Return (X, Y) of the center of cell containing provided text 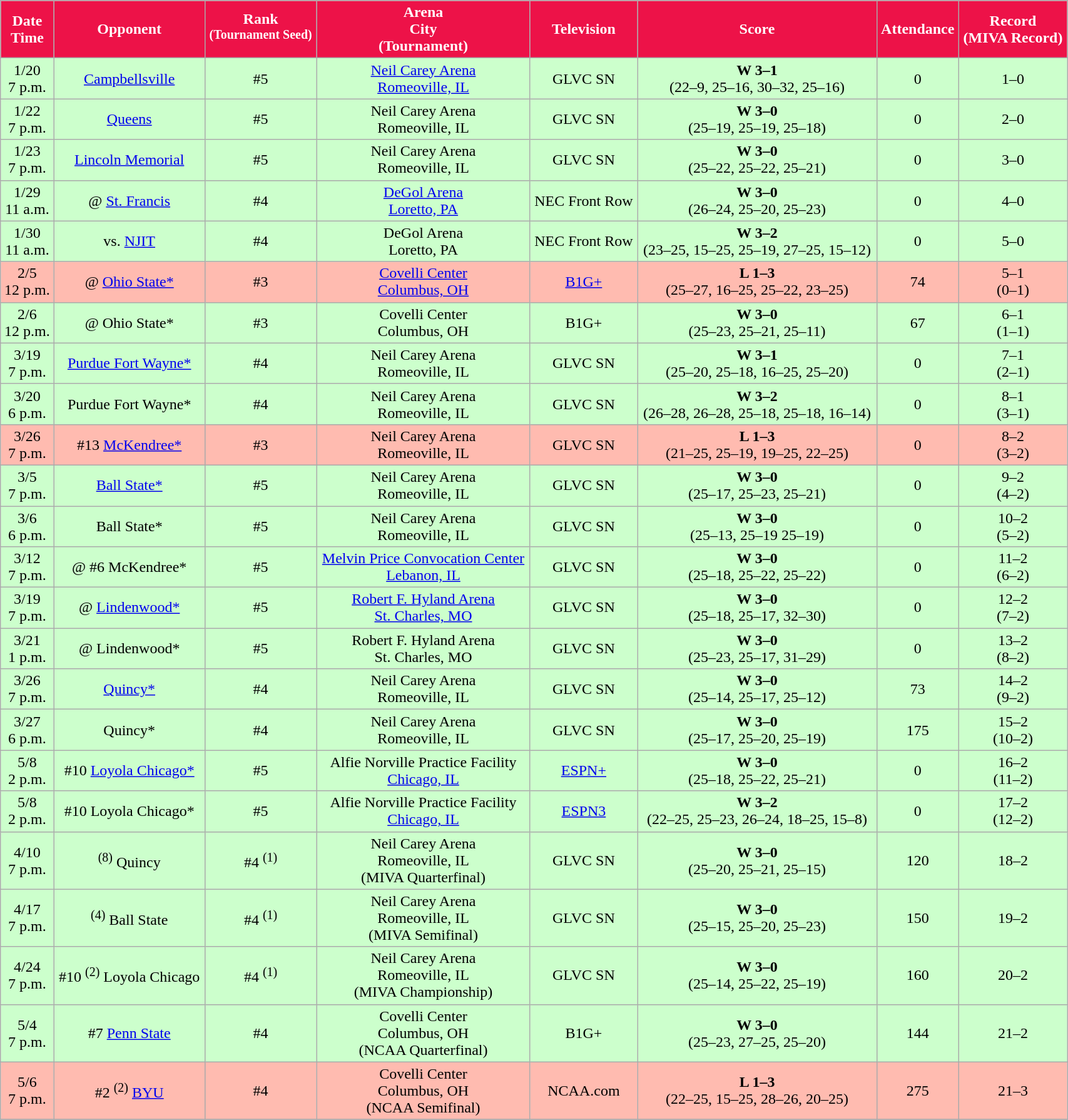
(8) Quincy (129, 860)
#2 (2) BYU (129, 1091)
W 3–0(25–23, 25–21, 25–11) (757, 323)
DateTime (28, 29)
W 3–0(25–23, 25–17, 31–29) (757, 648)
ESPN+ (584, 771)
Campbellsville (129, 79)
74 (917, 282)
175 (917, 730)
W 3–0(25–23, 27–25, 25–20) (757, 1033)
(4) Ball State (129, 918)
Covelli CenterColumbus, OH(NCAA Quarterfinal) (423, 1033)
NCAA.com (584, 1091)
vs. NJIT (129, 242)
21–2 (1012, 1033)
3/127 p.m. (28, 567)
W 3–2(22–25, 25–23, 26–24, 18–25, 15–8) (757, 811)
1/227 p.m. (28, 119)
L 1–3(22–25, 15–25, 28–26, 20–25) (757, 1091)
W 3–2(23–25, 15–25, 25–19, 27–25, 15–12) (757, 242)
2–0 (1012, 119)
W 3–0(25–18, 25–22, 25–22) (757, 567)
@ St. Francis (129, 200)
@ #6 McKendree* (129, 567)
20–2 (1012, 975)
10–2(5–2) (1012, 526)
5–1(0–1) (1012, 282)
1/237 p.m. (28, 160)
1–0 (1012, 79)
Lincoln Memorial (129, 160)
#7 Penn State (129, 1033)
Score (757, 29)
275 (917, 1091)
3/57 p.m. (28, 486)
3/211 p.m. (28, 648)
W 3–0(25–13, 25–19 25–19) (757, 526)
7–1(2–1) (1012, 363)
3/66 p.m. (28, 526)
21–3 (1012, 1091)
15–2(10–2) (1012, 730)
W 3–0(25–17, 25–23, 25–21) (757, 486)
8–1(3–1) (1012, 404)
L 1–3(25–27, 16–25, 25–22, 23–25) (757, 282)
2/612 p.m. (28, 323)
W 3–1(25–20, 25–18, 16–25, 25–20) (757, 363)
8–2(3–2) (1012, 444)
17–2(12–2) (1012, 811)
120 (917, 860)
Neil Carey ArenaRomeoville, IL(MIVA Semifinal) (423, 918)
#13 McKendree* (129, 444)
ESPN3 (584, 811)
4/107 p.m. (28, 860)
Covelli CenterColumbus, OH(NCAA Semifinal) (423, 1091)
Record(MIVA Record) (1012, 29)
13–2(8–2) (1012, 648)
1/207 p.m. (28, 79)
W 3–0(25–22, 25–22, 25–21) (757, 160)
Neil Carey ArenaRomeoville, IL(MIVA Championship) (423, 975)
3–0 (1012, 160)
3/276 p.m. (28, 730)
W 3–0(25–20, 25–21, 25–15) (757, 860)
5/47 p.m. (28, 1033)
19–2 (1012, 918)
W 3–0(25–14, 25–22, 25–19) (757, 975)
12–2(7–2) (1012, 608)
2/512 p.m. (28, 282)
#10 (2) Loyola Chicago (129, 975)
5–0 (1012, 242)
Neil Carey ArenaRomeoville, IL(MIVA Quarterfinal) (423, 860)
14–2(9–2) (1012, 690)
11–2(6–2) (1012, 567)
Queens (129, 119)
Television (584, 29)
Rank(Tournament Seed) (260, 29)
3/206 p.m. (28, 404)
18–2 (1012, 860)
67 (917, 323)
144 (917, 1033)
1/3011 a.m. (28, 242)
Attendance (917, 29)
W 3–0(25–18, 25–17, 32–30) (757, 608)
16–2(11–2) (1012, 771)
W 3–0(25–14, 25–17, 25–12) (757, 690)
1/2911 a.m. (28, 200)
5/67 p.m. (28, 1091)
6–1(1–1) (1012, 323)
W 3–0(25–18, 25–22, 25–21) (757, 771)
4–0 (1012, 200)
W 3–0(25–19, 25–19, 25–18) (757, 119)
150 (917, 918)
L 1–3(21–25, 25–19, 19–25, 22–25) (757, 444)
W 3–1(22–9, 25–16, 30–32, 25–16) (757, 79)
ArenaCity(Tournament) (423, 29)
Melvin Price Convocation CenterLebanon, IL (423, 567)
Opponent (129, 29)
W 3–0(25–15, 25–20, 25–23) (757, 918)
W 3–0(26–24, 25–20, 25–23) (757, 200)
W 3–2(26–28, 26–28, 25–18, 25–18, 16–14) (757, 404)
9–2(4–2) (1012, 486)
160 (917, 975)
4/247 p.m. (28, 975)
4/177 p.m. (28, 918)
73 (917, 690)
W 3–0(25–17, 25–20, 25–19) (757, 730)
